Provide the [x, y] coordinate of the cell's center where the given text is located.  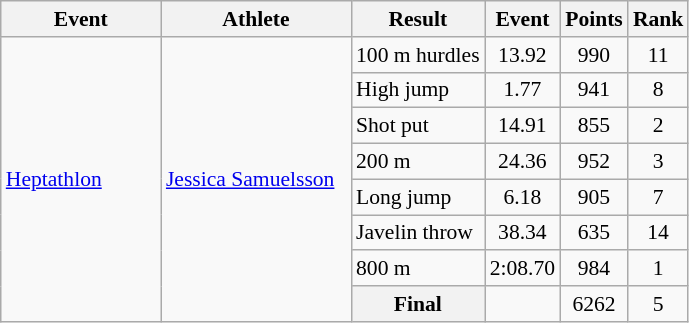
3 [658, 162]
1 [658, 269]
24.36 [522, 162]
Heptathlon [81, 180]
13.92 [522, 55]
1.77 [522, 90]
800 m [418, 269]
855 [594, 126]
990 [594, 55]
984 [594, 269]
Final [418, 304]
6.18 [522, 197]
Rank [658, 19]
6262 [594, 304]
Javelin throw [418, 233]
2:08.70 [522, 269]
5 [658, 304]
Shot put [418, 126]
14.91 [522, 126]
8 [658, 90]
11 [658, 55]
38.34 [522, 233]
Long jump [418, 197]
Points [594, 19]
952 [594, 162]
2 [658, 126]
100 m hurdles [418, 55]
905 [594, 197]
635 [594, 233]
Athlete [256, 19]
Result [418, 19]
Jessica Samuelsson [256, 180]
941 [594, 90]
7 [658, 197]
14 [658, 233]
200 m [418, 162]
High jump [418, 90]
